From the cell containing the given text, extract its center point as [X, Y] coordinate. 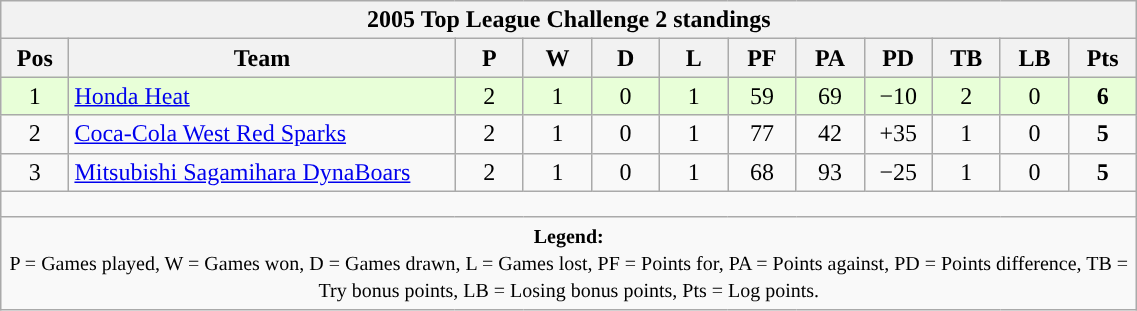
69 [830, 96]
PF [762, 58]
3 [35, 172]
Team [262, 58]
42 [830, 134]
93 [830, 172]
Pos [35, 58]
Honda Heat [262, 96]
Pts [1103, 58]
PD [898, 58]
TB [966, 58]
Mitsubishi Sagamihara DynaBoars [262, 172]
68 [762, 172]
L [694, 58]
77 [762, 134]
W [557, 58]
2005 Top League Challenge 2 standings [569, 20]
D [625, 58]
59 [762, 96]
+35 [898, 134]
LB [1034, 58]
PA [830, 58]
Coca-Cola West Red Sparks [262, 134]
P [489, 58]
−10 [898, 96]
6 [1103, 96]
−25 [898, 172]
